For the text-containing cell, return its midpoint in (x, y) coordinate format. 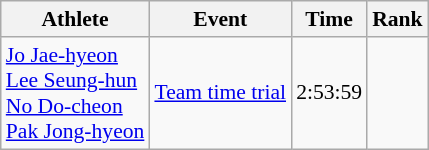
Rank (398, 19)
2:53:59 (329, 93)
Athlete (76, 19)
Time (329, 19)
Team time trial (220, 93)
Jo Jae-hyeonLee Seung-hunNo Do-cheonPak Jong-hyeon (76, 93)
Event (220, 19)
